Capture the cell that displays the provided text and extract its (x, y) central coordinate. 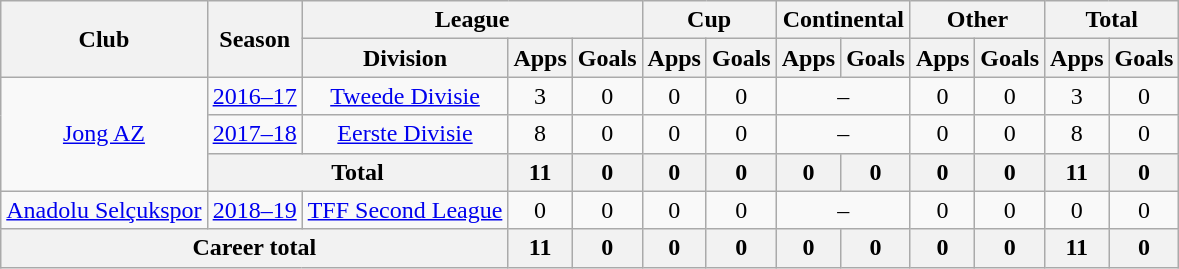
Jong AZ (104, 134)
Tweede Divisie (405, 96)
League (472, 20)
Club (104, 39)
TFF Second League (405, 210)
Anadolu Selçukspor (104, 210)
Career total (254, 248)
Division (405, 58)
Continental (843, 20)
Other (977, 20)
2017–18 (254, 134)
2016–17 (254, 96)
Season (254, 39)
2018–19 (254, 210)
Cup (709, 20)
Eerste Divisie (405, 134)
